Return [x, y] of the center of cell containing provided text 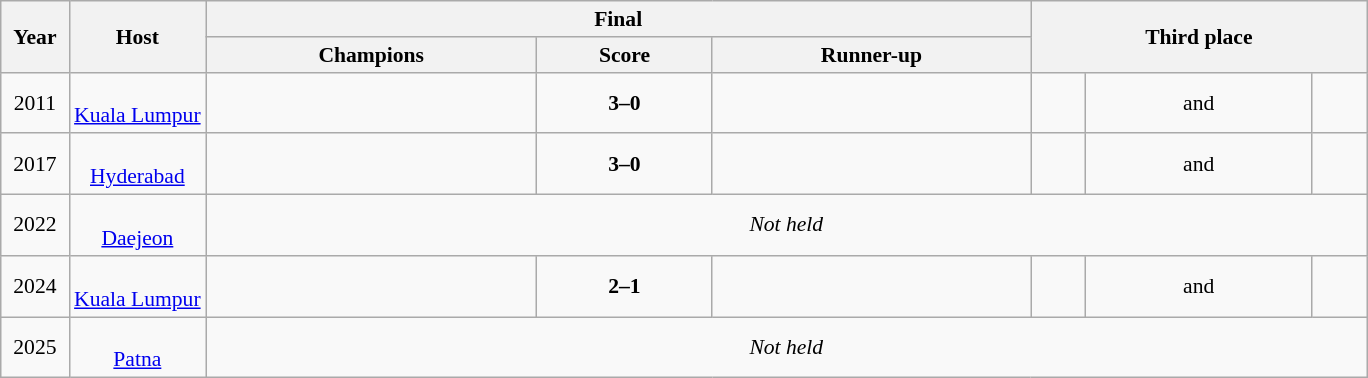
Score [624, 55]
Year [35, 36]
Champions [372, 55]
Final [618, 19]
2011 [35, 102]
Runner-up [872, 55]
Host [138, 36]
2–1 [624, 286]
2022 [35, 226]
Patna [138, 348]
2024 [35, 286]
Third place [1199, 36]
2025 [35, 348]
Daejeon [138, 226]
Hyderabad [138, 164]
2017 [35, 164]
